Extract the [X, Y] coordinate from the center of the cell holding the provided text.  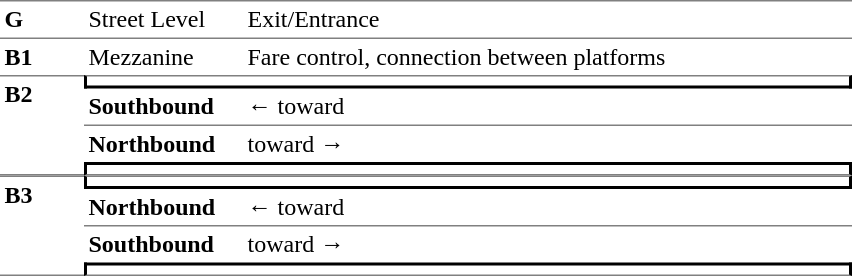
Exit/Entrance [548, 19]
Fare control, connection between platforms [548, 57]
B2 [42, 125]
B3 [42, 226]
G [42, 19]
B1 [42, 57]
Street Level [164, 19]
Mezzanine [164, 57]
